Pinpoint the cell where the given text exists, returning its [x, y] midpoint coordinate. 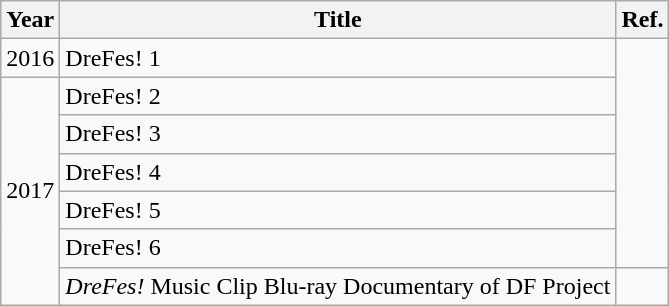
DreFes! 6 [338, 248]
2017 [30, 191]
Year [30, 20]
DreFes! 3 [338, 134]
DreFes! 4 [338, 172]
DreFes! 1 [338, 58]
2016 [30, 58]
Title [338, 20]
DreFes! Music Clip Blu-ray Documentary of DF Project [338, 286]
Ref. [642, 20]
DreFes! 5 [338, 210]
DreFes! 2 [338, 96]
